Scan for the cell matching the given text and deliver its [X, Y] coordinate at center. 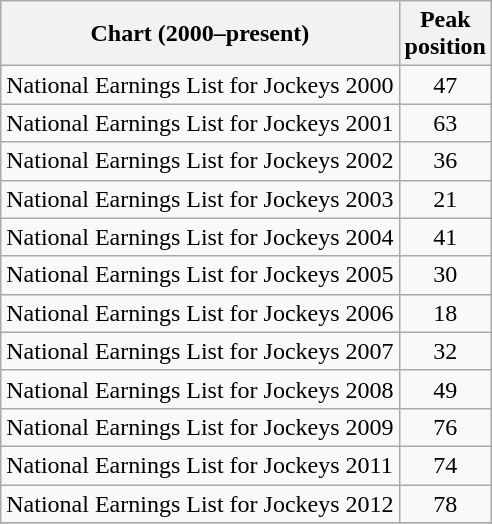
74 [445, 465]
21 [445, 199]
National Earnings List for Jockeys 2009 [200, 427]
National Earnings List for Jockeys 2005 [200, 275]
78 [445, 503]
63 [445, 123]
National Earnings List for Jockeys 2001 [200, 123]
36 [445, 161]
Peakposition [445, 34]
18 [445, 313]
National Earnings List for Jockeys 2007 [200, 351]
National Earnings List for Jockeys 2004 [200, 237]
41 [445, 237]
76 [445, 427]
Chart (2000–present) [200, 34]
National Earnings List for Jockeys 2002 [200, 161]
National Earnings List for Jockeys 2012 [200, 503]
National Earnings List for Jockeys 2008 [200, 389]
National Earnings List for Jockeys 2000 [200, 85]
32 [445, 351]
National Earnings List for Jockeys 2003 [200, 199]
National Earnings List for Jockeys 2006 [200, 313]
49 [445, 389]
47 [445, 85]
30 [445, 275]
National Earnings List for Jockeys 2011 [200, 465]
